Extract the [x, y] coordinate from the center of the cell holding the provided text.  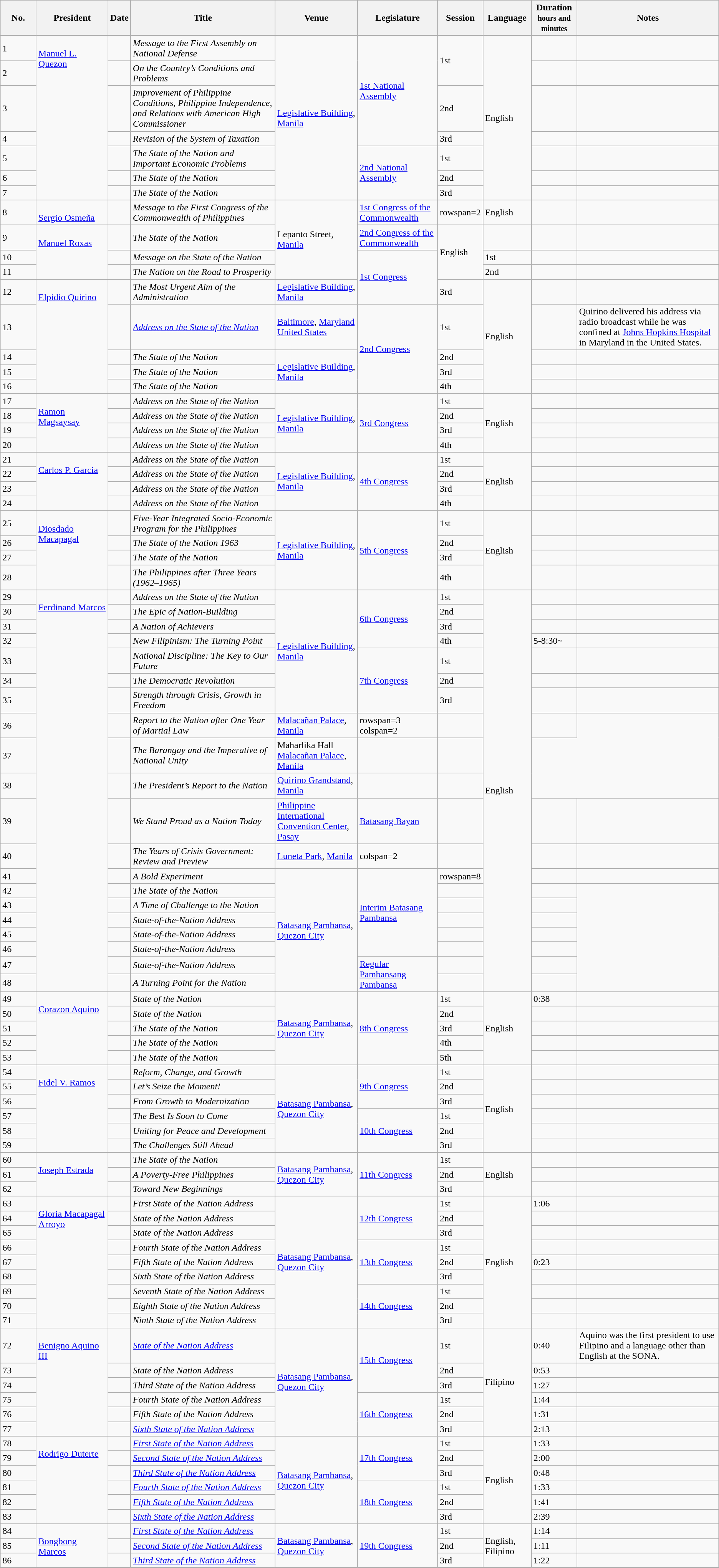
40 [18, 856]
The State of the Nation and Important Economic Problems [203, 158]
6th Congress [398, 619]
71 [18, 1320]
61 [18, 1174]
1:31 [554, 1414]
Venue [316, 18]
82 [18, 1502]
The Most Urgent Aim of the Administration [203, 292]
From Growth to Modernization [203, 1101]
1:22 [554, 1560]
23 [18, 489]
2 [18, 73]
26 [18, 543]
Uniting for Peace and Development [203, 1130]
1st Congress [398, 277]
24 [18, 503]
55 [18, 1087]
28 [18, 577]
Date [119, 18]
Philippine International Convention Center, Pasay [316, 821]
14 [18, 357]
12th Congress [398, 1218]
13th Congress [398, 1262]
21 [18, 459]
Quirino delivered his address via radio broadcast while he was confined at Johns Hopkins Hospital in Maryland in the United States. [648, 327]
10 [18, 257]
Durationhours and minutes [554, 18]
77 [18, 1429]
Language [507, 18]
4 [18, 139]
64 [18, 1218]
Reform, Change, and Growth [203, 1072]
The Democratic Revolution [203, 681]
9th Congress [398, 1087]
Regular Pambansang Pambansa [398, 974]
54 [18, 1072]
42 [18, 891]
Report to the Nation after One Year of Martial Law [203, 725]
80 [18, 1473]
25 [18, 523]
81 [18, 1487]
2:39 [554, 1517]
5 [18, 158]
Message to the First Assembly on National Defense [203, 48]
44 [18, 920]
A Time of Challenge to the Nation [203, 905]
1:27 [554, 1385]
rowspan=3 colspan=2 [398, 725]
Batasang Bayan [398, 821]
45 [18, 935]
49 [18, 999]
Benigno Aquino III [72, 1382]
A Nation of Achievers [203, 626]
58 [18, 1130]
17 [18, 401]
Toward New Beginnings [203, 1189]
2nd National Assembly [398, 173]
Luneta Park, Manila [316, 856]
60 [18, 1160]
rowspan=2 [460, 213]
Maharlika HallMalacañan Palace, Manila [316, 755]
19th Congress [398, 1546]
70 [18, 1306]
86 [18, 1560]
1st National Assembly [398, 91]
1 [18, 48]
84 [18, 1531]
Session [460, 18]
15th Congress [398, 1360]
78 [18, 1444]
22 [18, 474]
Notes [648, 18]
Aquino was the first president to use Filipino and a language other than English at the SONA. [648, 1345]
7th Congress [398, 681]
27 [18, 557]
Interim Batasang Pambansa [398, 912]
Legislature [398, 18]
9 [18, 237]
Ferdinand Marcos [72, 791]
0:38 [554, 999]
0:23 [554, 1262]
President [72, 18]
36 [18, 725]
0:40 [554, 1345]
2:13 [554, 1429]
The State of the Nation 1963 [203, 543]
Revision of the System of Taxation [203, 139]
The President’s Report to the Nation [203, 785]
33 [18, 661]
Seventh State of the Nation Address [203, 1291]
52 [18, 1043]
Manuel Roxas [72, 252]
1:41 [554, 1502]
rowspan=8 [460, 876]
2nd Congress [398, 349]
3 [18, 108]
1:14 [554, 1531]
16th Congress [398, 1414]
2:00 [554, 1458]
50 [18, 1014]
13 [18, 327]
4th Congress [398, 481]
A Bold Experiment [203, 876]
15 [18, 372]
A Poverty-Free Philippines [203, 1174]
Corazon Aquino [72, 1028]
Bongbong Marcos [72, 1546]
Elpidio Quirino [72, 337]
11th Congress [398, 1174]
59 [18, 1145]
1:11 [554, 1546]
17th Congress [398, 1458]
Baltimore, MarylandUnited States [316, 327]
14th Congress [398, 1306]
0:53 [554, 1370]
The Years of Crisis Government: Review and Preview [203, 856]
English, Filipino [507, 1546]
Joseph Estrada [72, 1174]
We Stand Proud as a Nation Today [203, 821]
32 [18, 641]
Title [203, 18]
63 [18, 1204]
The Barangay and the Imperative of National Unity [203, 755]
20 [18, 445]
29 [18, 597]
43 [18, 905]
74 [18, 1385]
colspan=2 [398, 856]
Fidel V. Ramos [72, 1109]
85 [18, 1546]
34 [18, 681]
On the Country’s Conditions and Problems [203, 73]
Manuel L. Quezon [72, 118]
16 [18, 387]
18 [18, 416]
5th Congress [398, 550]
75 [18, 1399]
The Best Is Soon to Come [203, 1116]
Let’s Seize the Moment! [203, 1087]
66 [18, 1247]
35 [18, 700]
Diosdado Macapagal [72, 550]
Carlos P. Garcia [72, 481]
67 [18, 1262]
79 [18, 1458]
No. [18, 18]
48 [18, 983]
1st Congress of the Commonwealth [398, 213]
53 [18, 1057]
10th Congress [398, 1130]
The Philippines after Three Years (1962–1965) [203, 577]
11 [18, 272]
41 [18, 876]
56 [18, 1101]
18th Congress [398, 1502]
57 [18, 1116]
1:06 [554, 1204]
New Filipinism: The Turning Point [203, 641]
6 [18, 178]
Quirino Grandstand, Manila [316, 785]
Malacañan Palace, Manila [316, 725]
Filipino [507, 1382]
The Challenges Still Ahead [203, 1145]
A Turning Point for the Nation [203, 983]
Message on the State of the Nation [203, 257]
5-8:30~ [554, 641]
83 [18, 1517]
68 [18, 1277]
65 [18, 1233]
39 [18, 821]
7 [18, 193]
National Discipline: The Key to Our Future [203, 661]
Improvement of Philippine Conditions, Philippine Independence, and Relations with American High Commissioner [203, 108]
62 [18, 1189]
2nd Congress of the Commonwealth [398, 237]
51 [18, 1028]
5th [460, 1057]
Gloria Macapagal Arroyo [72, 1262]
19 [18, 430]
46 [18, 949]
The Nation on the Road to Prosperity [203, 272]
37 [18, 755]
The Epic of Nation-Building [203, 612]
Rodrigo Duterte [72, 1480]
8 [18, 213]
30 [18, 612]
69 [18, 1291]
Lepanto Street, Manila [316, 240]
8th Congress [398, 1028]
31 [18, 626]
Five-Year Integrated Socio-Economic Program for the Philippines [203, 523]
0:48 [554, 1473]
Eighth State of the Nation Address [203, 1306]
76 [18, 1414]
38 [18, 785]
12 [18, 292]
1:44 [554, 1399]
Message to the First Congress of the Commonwealth of Philippines [203, 213]
Sergio Osmeña [72, 213]
Ninth State of the Nation Address [203, 1320]
47 [18, 965]
72 [18, 1345]
3rd Congress [398, 423]
Ramon Magsaysay [72, 423]
Strength through Crisis, Growth in Freedom [203, 700]
73 [18, 1370]
